Capture the cell that displays the provided text and extract its [x, y] central coordinate. 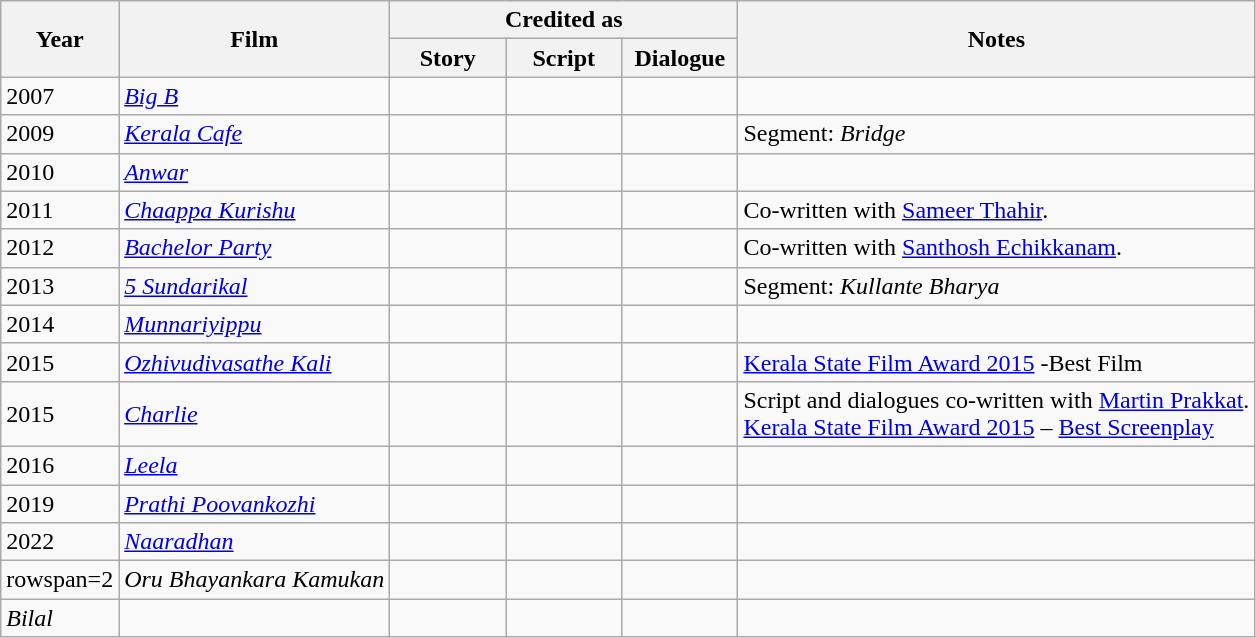
Prathi Poovankozhi [254, 503]
Notes [996, 39]
2019 [60, 503]
Charlie [254, 414]
Co-written with Sameer Thahir. [996, 210]
2011 [60, 210]
Bachelor Party [254, 248]
2007 [60, 96]
2014 [60, 324]
Anwar [254, 172]
5 Sundarikal [254, 286]
rowspan=2 [60, 580]
2010 [60, 172]
Leela [254, 465]
2013 [60, 286]
Chaappa Kurishu [254, 210]
2022 [60, 542]
Kerala State Film Award 2015 -Best Film [996, 362]
Segment: Kullante Bharya [996, 286]
Kerala Cafe [254, 134]
Ozhivudivasathe Kali [254, 362]
Year [60, 39]
Script [564, 58]
2016 [60, 465]
Naaradhan [254, 542]
Munnariyippu [254, 324]
Film [254, 39]
Credited as [564, 20]
Co-written with Santhosh Echikkanam. [996, 248]
2009 [60, 134]
2012 [60, 248]
Dialogue [680, 58]
Segment: Bridge [996, 134]
Script and dialogues co-written with Martin Prakkat.Kerala State Film Award 2015 – Best Screenplay [996, 414]
Bilal [60, 618]
Story [448, 58]
Big B [254, 96]
Oru Bhayankara Kamukan [254, 580]
